Return the (x, y) coordinate for the center point of the cell that contains the specified text.  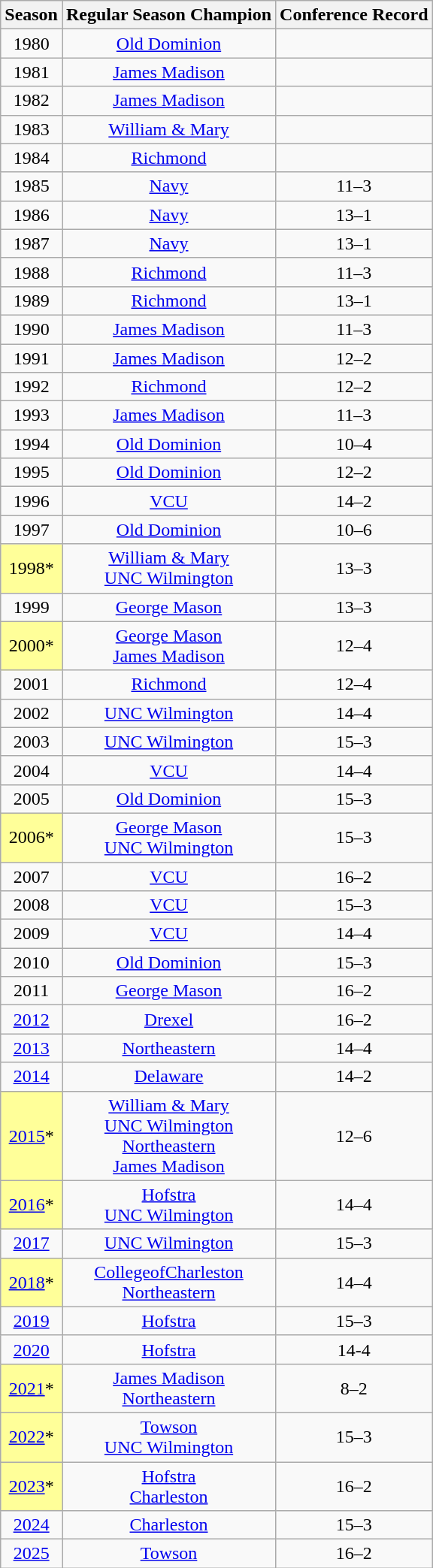
1992 (32, 387)
1989 (32, 301)
George MasonUNC Wilmington (168, 837)
1999 (32, 607)
1980 (32, 44)
James MadisonNortheastern (168, 1388)
CollegeofCharlestonNortheastern (168, 1282)
1994 (32, 444)
William & MaryUNC WilmingtonNortheasternJames Madison (168, 1136)
Northeastern (168, 1048)
2023* (32, 1486)
2016* (32, 1205)
2010 (32, 962)
12–6 (355, 1136)
William & MaryUNC Wilmington (168, 568)
Regular Season Champion (168, 15)
2015* (32, 1136)
2017 (32, 1243)
1984 (32, 158)
George MasonJames Madison (168, 646)
1987 (32, 243)
Delaware (168, 1077)
1998* (32, 568)
1983 (32, 129)
2005 (32, 799)
Towson (168, 1554)
10–6 (355, 530)
2014 (32, 1077)
1997 (32, 530)
1993 (32, 415)
1995 (32, 473)
2000* (32, 646)
1988 (32, 272)
Conference Record (355, 15)
1982 (32, 101)
HofstraUNC Wilmington (168, 1205)
1996 (32, 501)
1985 (32, 186)
TowsonUNC Wilmington (168, 1437)
2006* (32, 837)
2002 (32, 713)
2008 (32, 905)
2007 (32, 877)
2009 (32, 934)
2001 (32, 684)
2012 (32, 1020)
2024 (32, 1525)
Season (32, 15)
2004 (32, 770)
2025 (32, 1554)
2020 (32, 1349)
2003 (32, 742)
William & Mary (168, 129)
2013 (32, 1048)
1990 (32, 329)
1991 (32, 358)
2018* (32, 1282)
2021* (32, 1388)
10–4 (355, 444)
2011 (32, 991)
1981 (32, 72)
14-4 (355, 1349)
2022* (32, 1437)
HofstraCharleston (168, 1486)
1986 (32, 215)
8–2 (355, 1388)
2019 (32, 1321)
Drexel (168, 1020)
Charleston (168, 1525)
